For the text-containing cell, return its midpoint in [x, y] coordinate format. 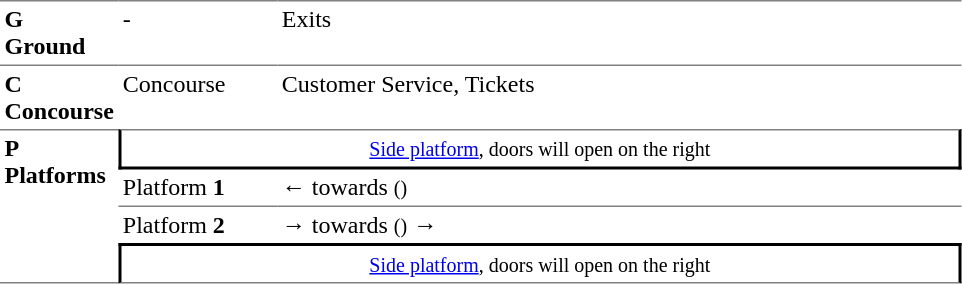
→ towards () → [619, 225]
Exits [619, 33]
← towards () [619, 189]
Customer Service, Tickets [619, 98]
CConcourse [59, 98]
GGround [59, 33]
Concourse [198, 98]
Platform 2 [198, 225]
- [198, 33]
PPlatforms [59, 206]
Platform 1 [198, 189]
